Locate the cell with the specified text and output its [x, y] center coordinate. 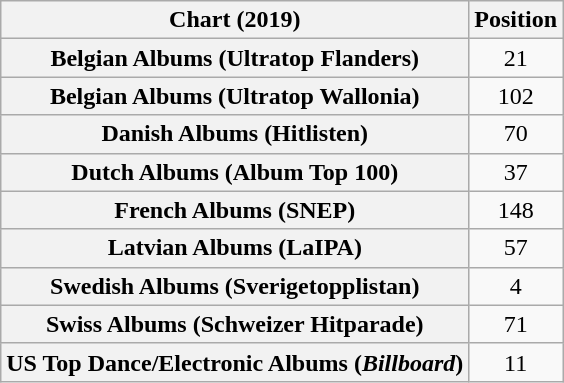
Position [516, 20]
71 [516, 324]
US Top Dance/Electronic Albums (Billboard) [235, 362]
148 [516, 210]
57 [516, 248]
Swiss Albums (Schweizer Hitparade) [235, 324]
4 [516, 286]
Chart (2019) [235, 20]
French Albums (SNEP) [235, 210]
37 [516, 172]
21 [516, 58]
11 [516, 362]
Dutch Albums (Album Top 100) [235, 172]
Danish Albums (Hitlisten) [235, 134]
Latvian Albums (LaIPA) [235, 248]
Belgian Albums (Ultratop Wallonia) [235, 96]
Belgian Albums (Ultratop Flanders) [235, 58]
Swedish Albums (Sverigetopplistan) [235, 286]
70 [516, 134]
102 [516, 96]
